Scan for the cell matching the given text and deliver its [X, Y] coordinate at center. 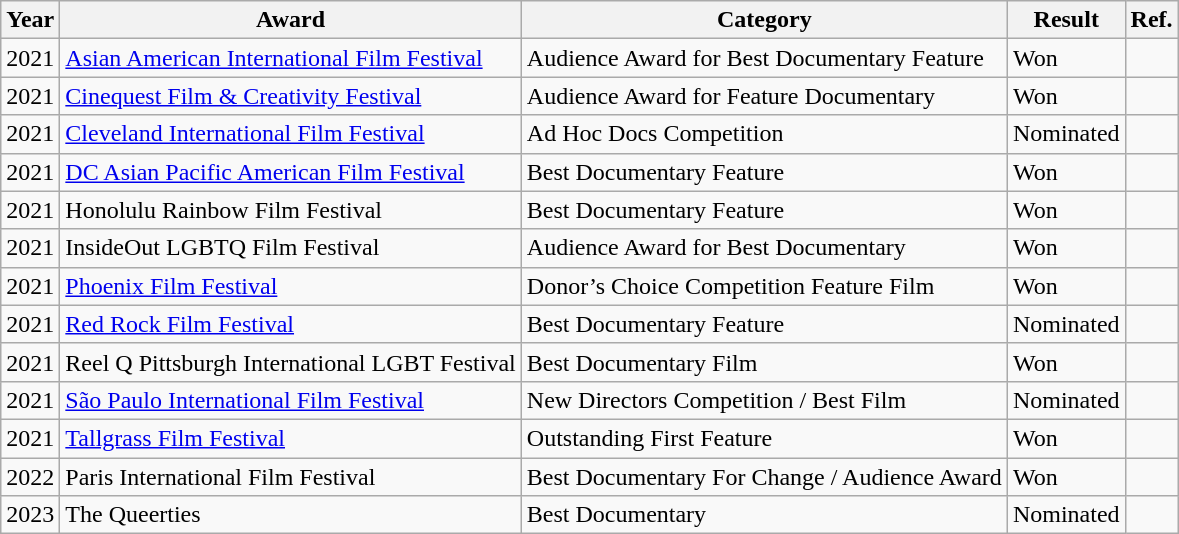
Ad Hoc Docs Competition [764, 134]
Audience Award for Best Documentary [764, 248]
New Directors Competition / Best Film [764, 400]
DC Asian Pacific American Film Festival [290, 172]
Award [290, 20]
Red Rock Film Festival [290, 324]
Best Documentary [764, 515]
Best Documentary Film [764, 362]
Best Documentary For Change / Audience Award [764, 477]
São Paulo International Film Festival [290, 400]
Paris International Film Festival [290, 477]
Year [30, 20]
Category [764, 20]
The Queerties [290, 515]
Audience Award for Feature Documentary [764, 96]
Honolulu Rainbow Film Festival [290, 210]
Reel Q Pittsburgh International LGBT Festival [290, 362]
InsideOut LGBTQ Film Festival [290, 248]
Audience Award for Best Documentary Feature [764, 58]
Cinequest Film & Creativity Festival [290, 96]
2023 [30, 515]
2022 [30, 477]
Outstanding First Feature [764, 438]
Donor’s Choice Competition Feature Film [764, 286]
Ref. [1152, 20]
Phoenix Film Festival [290, 286]
Asian American International Film Festival [290, 58]
Cleveland International Film Festival [290, 134]
Tallgrass Film Festival [290, 438]
Result [1066, 20]
